Return the (x, y) coordinate for the center point of the cell that contains the specified text.  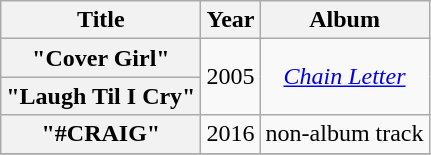
"#CRAIG" (101, 134)
Year (230, 20)
"Cover Girl" (101, 58)
2016 (230, 134)
"Laugh Til I Cry" (101, 96)
Title (101, 20)
2005 (230, 77)
non-album track (344, 134)
Chain Letter (344, 77)
Album (344, 20)
